Identify which cell holds the provided text, then report its (x, y) central coordinate. 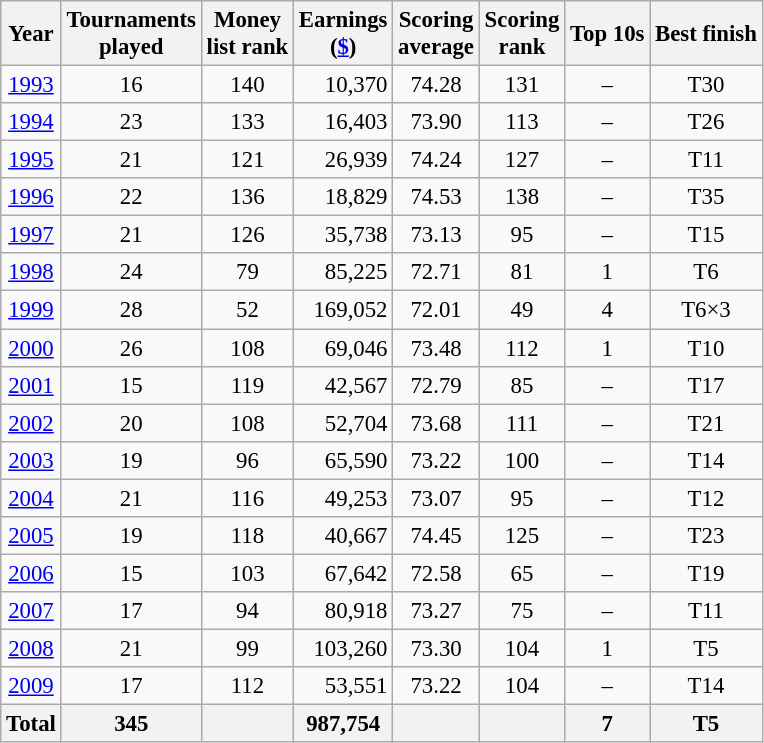
79 (247, 273)
40,667 (344, 536)
Total (31, 724)
49,253 (344, 498)
72.79 (436, 385)
53,551 (344, 686)
74.45 (436, 536)
2009 (31, 686)
23 (131, 122)
Year (31, 34)
345 (131, 724)
26,939 (344, 160)
1993 (31, 85)
74.53 (436, 197)
72.58 (436, 573)
113 (522, 122)
2000 (31, 348)
T23 (706, 536)
67,642 (344, 573)
49 (522, 310)
72.01 (436, 310)
T15 (706, 235)
Scoringrank (522, 34)
1997 (31, 235)
T6×3 (706, 310)
35,738 (344, 235)
65,590 (344, 460)
2004 (31, 498)
2001 (31, 385)
125 (522, 536)
Tournaments played (131, 34)
85,225 (344, 273)
111 (522, 423)
73.48 (436, 348)
20 (131, 423)
Scoring average (436, 34)
Best finish (706, 34)
126 (247, 235)
26 (131, 348)
T6 (706, 273)
73.27 (436, 611)
94 (247, 611)
75 (522, 611)
140 (247, 85)
119 (247, 385)
73.30 (436, 648)
116 (247, 498)
73.07 (436, 498)
24 (131, 273)
7 (608, 724)
103 (247, 573)
138 (522, 197)
2007 (31, 611)
131 (522, 85)
4 (608, 310)
T10 (706, 348)
81 (522, 273)
2008 (31, 648)
169,052 (344, 310)
987,754 (344, 724)
T26 (706, 122)
2003 (31, 460)
96 (247, 460)
74.24 (436, 160)
99 (247, 648)
2006 (31, 573)
1995 (31, 160)
121 (247, 160)
16 (131, 85)
T30 (706, 85)
18,829 (344, 197)
69,046 (344, 348)
65 (522, 573)
80,918 (344, 611)
103,260 (344, 648)
22 (131, 197)
1998 (31, 273)
2002 (31, 423)
T12 (706, 498)
T19 (706, 573)
100 (522, 460)
2005 (31, 536)
73.90 (436, 122)
1996 (31, 197)
Top 10s (608, 34)
133 (247, 122)
136 (247, 197)
127 (522, 160)
118 (247, 536)
74.28 (436, 85)
52,704 (344, 423)
1994 (31, 122)
42,567 (344, 385)
T35 (706, 197)
Earnings ($) (344, 34)
T21 (706, 423)
73.68 (436, 423)
72.71 (436, 273)
Moneylist rank (247, 34)
28 (131, 310)
52 (247, 310)
1999 (31, 310)
85 (522, 385)
16,403 (344, 122)
10,370 (344, 85)
73.13 (436, 235)
T17 (706, 385)
